Identify which cell holds the provided text, then report its (x, y) central coordinate. 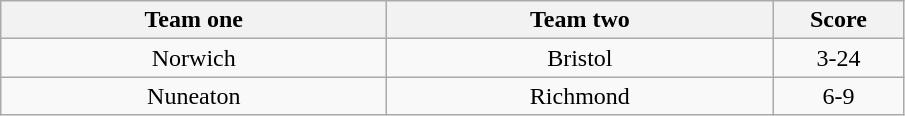
Nuneaton (194, 96)
Team one (194, 20)
Richmond (580, 96)
Score (838, 20)
Team two (580, 20)
Norwich (194, 58)
Bristol (580, 58)
6-9 (838, 96)
3-24 (838, 58)
